Search for the cell housing the specified text and yield its (x, y) center coordinate. 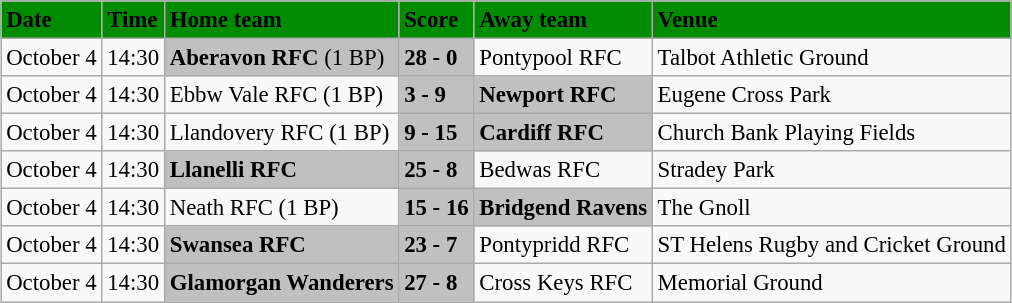
Pontypridd RFC (563, 245)
The Gnoll (832, 208)
Llandovery RFC (1 BP) (281, 133)
Home team (281, 20)
Away team (563, 20)
Score (436, 20)
25 - 8 (436, 170)
Newport RFC (563, 95)
Aberavon RFC (1 BP) (281, 57)
Cardiff RFC (563, 133)
ST Helens Rugby and Cricket Ground (832, 245)
Swansea RFC (281, 245)
Eugene Cross Park (832, 95)
Venue (832, 20)
Neath RFC (1 BP) (281, 208)
9 - 15 (436, 133)
Talbot Athletic Ground (832, 57)
27 - 8 (436, 283)
Pontypool RFC (563, 57)
23 - 7 (436, 245)
Bridgend Ravens (563, 208)
Stradey Park (832, 170)
Date (52, 20)
Ebbw Vale RFC (1 BP) (281, 95)
3 - 9 (436, 95)
Glamorgan Wanderers (281, 283)
Church Bank Playing Fields (832, 133)
Memorial Ground (832, 283)
Time (134, 20)
15 - 16 (436, 208)
Llanelli RFC (281, 170)
28 - 0 (436, 57)
Cross Keys RFC (563, 283)
Bedwas RFC (563, 170)
